Identify which cell holds the provided text, then report its [X, Y] central coordinate. 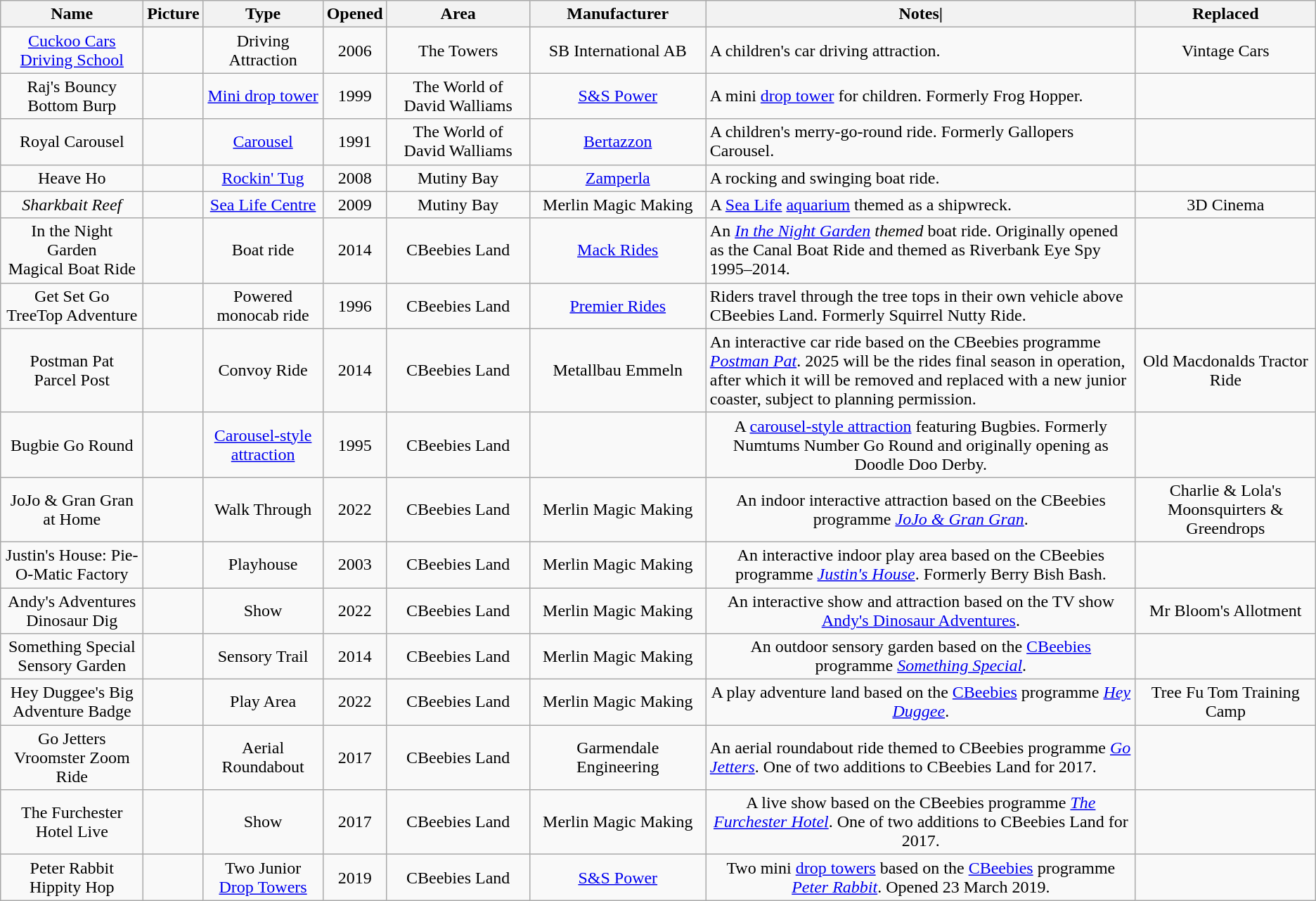
Opened [354, 14]
Walk Through [263, 509]
Bertazzon [617, 142]
A children's car driving attraction. [921, 51]
Go Jetters Vroomster Zoom Ride [72, 758]
Picture [173, 14]
A live show based on the CBeebies programme The Furchester Hotel. One of two additions to CBeebies Land for 2017. [921, 822]
Mr Bloom's Allotment [1225, 611]
Vintage Cars [1225, 51]
An aerial roundabout ride themed to CBeebies programme Go Jetters. One of two additions to CBeebies Land for 2017. [921, 758]
Sensory Trail [263, 657]
An outdoor sensory garden based on the CBeebies programme Something Special. [921, 657]
2009 [354, 205]
Premier Rides [617, 305]
An interactive show and attraction based on the TV show Andy's Dinosaur Adventures. [921, 611]
2003 [354, 564]
1995 [354, 445]
3D Cinema [1225, 205]
Riders travel through the tree tops in their own vehicle above CBeebies Land. Formerly Squirrel Nutty Ride. [921, 305]
2019 [354, 878]
Peter Rabbit Hippity Hop [72, 878]
Aerial Roundabout [263, 758]
SB International AB [617, 51]
Play Area [263, 702]
Charlie & Lola's Moonsquirters & Greendrops [1225, 509]
2006 [354, 51]
An In the Night Garden themed boat ride. Originally opened as the Canal Boat Ride and themed as Riverbank Eye Spy 1995–2014. [921, 250]
Sea Life Centre [263, 205]
Cuckoo Cars Driving School [72, 51]
Postman PatParcel Post [72, 370]
JoJo & Gran Gran at Home [72, 509]
Carousel-style attraction [263, 445]
1999 [354, 96]
Two Junior Drop Towers [263, 878]
Tree Fu Tom Training Camp [1225, 702]
Sharkbait Reef [72, 205]
An indoor interactive attraction based on the CBeebies programme JoJo & Gran Gran. [921, 509]
Boat ride [263, 250]
Get Set GoTreeTop Adventure [72, 305]
A mini drop tower for children. Formerly Frog Hopper. [921, 96]
Rockin' Tug [263, 178]
Convoy Ride [263, 370]
Zamperla [617, 178]
The Furchester Hotel Live [72, 822]
A Sea Life aquarium themed as a shipwreck. [921, 205]
A children's merry-go-round ride. Formerly Gallopers Carousel. [921, 142]
Driving Attraction [263, 51]
Type [263, 14]
The Towers [458, 51]
Old Macdonalds Tractor Ride [1225, 370]
Carousel [263, 142]
Hey Duggee's Big Adventure Badge [72, 702]
Playhouse [263, 564]
2008 [354, 178]
Mini drop tower [263, 96]
Area [458, 14]
Justin's House: Pie-O-Matic Factory [72, 564]
Name [72, 14]
Powered monocab ride [263, 305]
Replaced [1225, 14]
Something Special Sensory Garden [72, 657]
Garmendale Engineering [617, 758]
In the Night GardenMagical Boat Ride [72, 250]
1991 [354, 142]
Raj's Bouncy Bottom Burp [72, 96]
A rocking and swinging boat ride. [921, 178]
Metallbau Emmeln [617, 370]
Mack Rides [617, 250]
Notes| [921, 14]
1996 [354, 305]
A play adventure land based on the CBeebies programme Hey Duggee. [921, 702]
Bugbie Go Round [72, 445]
Heave Ho [72, 178]
Two mini drop towers based on the CBeebies programme Peter Rabbit. Opened 23 March 2019. [921, 878]
Andy's Adventures Dinosaur Dig [72, 611]
A carousel-style attraction featuring Bugbies. Formerly Numtums Number Go Round and originally opening as Doodle Doo Derby. [921, 445]
Manufacturer [617, 14]
An interactive indoor play area based on the CBeebies programme Justin's House. Formerly Berry Bish Bash. [921, 564]
Royal Carousel [72, 142]
